From the cell containing the given text, extract its center point as (x, y) coordinate. 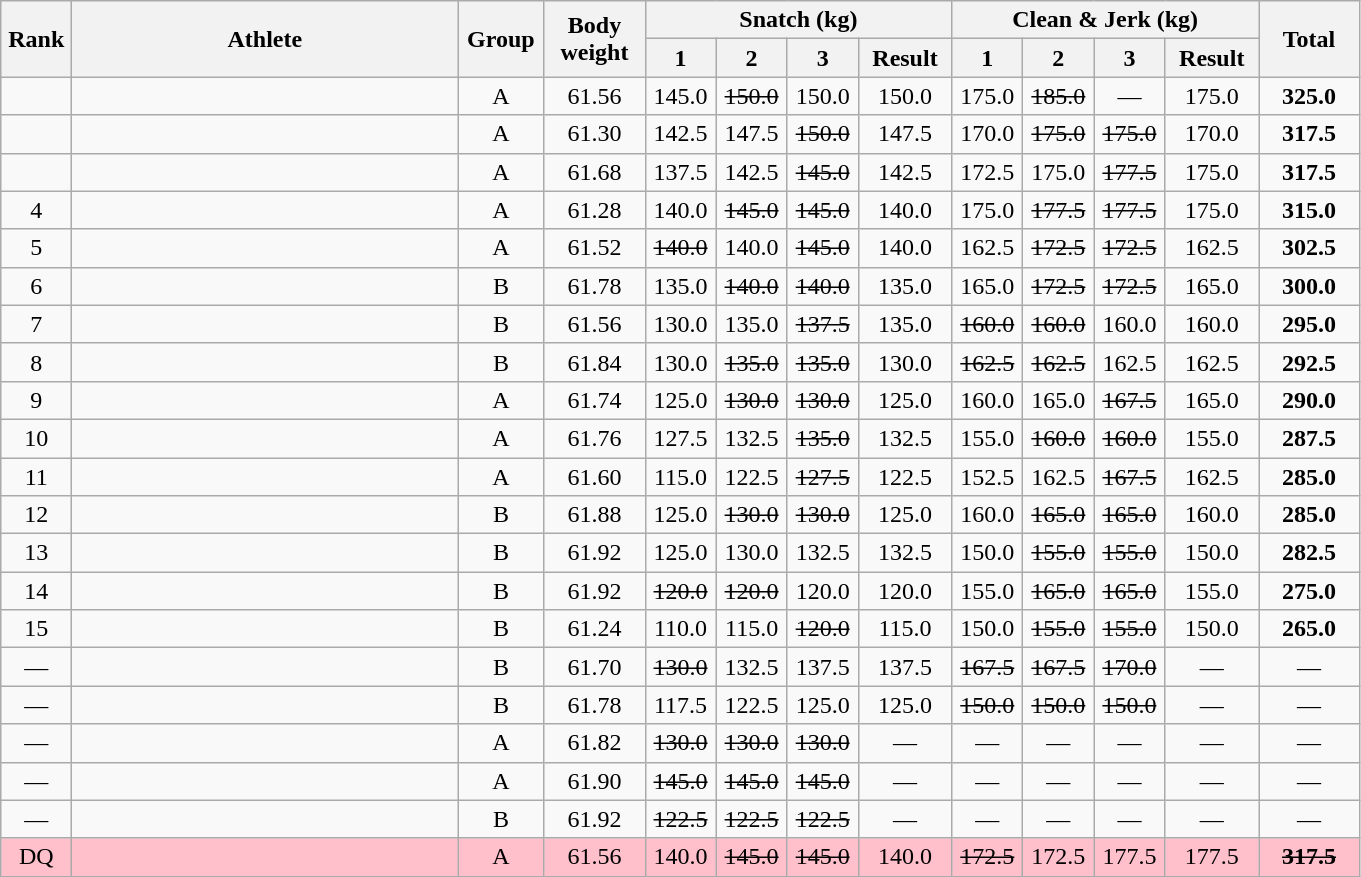
9 (36, 400)
61.74 (594, 400)
61.28 (594, 210)
61.24 (594, 629)
15 (36, 629)
8 (36, 362)
302.5 (1308, 248)
61.70 (594, 667)
6 (36, 286)
Group (501, 39)
14 (36, 591)
325.0 (1308, 96)
Body weight (594, 39)
10 (36, 438)
61.30 (594, 134)
110.0 (680, 629)
292.5 (1308, 362)
295.0 (1308, 324)
7 (36, 324)
61.84 (594, 362)
DQ (36, 857)
185.0 (1058, 96)
12 (36, 515)
315.0 (1308, 210)
117.5 (680, 705)
11 (36, 477)
13 (36, 553)
265.0 (1308, 629)
61.60 (594, 477)
4 (36, 210)
61.90 (594, 781)
Athlete (265, 39)
287.5 (1308, 438)
290.0 (1308, 400)
282.5 (1308, 553)
61.52 (594, 248)
275.0 (1308, 591)
61.82 (594, 743)
152.5 (988, 477)
5 (36, 248)
61.76 (594, 438)
300.0 (1308, 286)
Total (1308, 39)
61.68 (594, 172)
Rank (36, 39)
Clean & Jerk (kg) (1106, 20)
61.88 (594, 515)
Snatch (kg) (798, 20)
